Scan for the cell matching the given text and deliver its (x, y) coordinate at center. 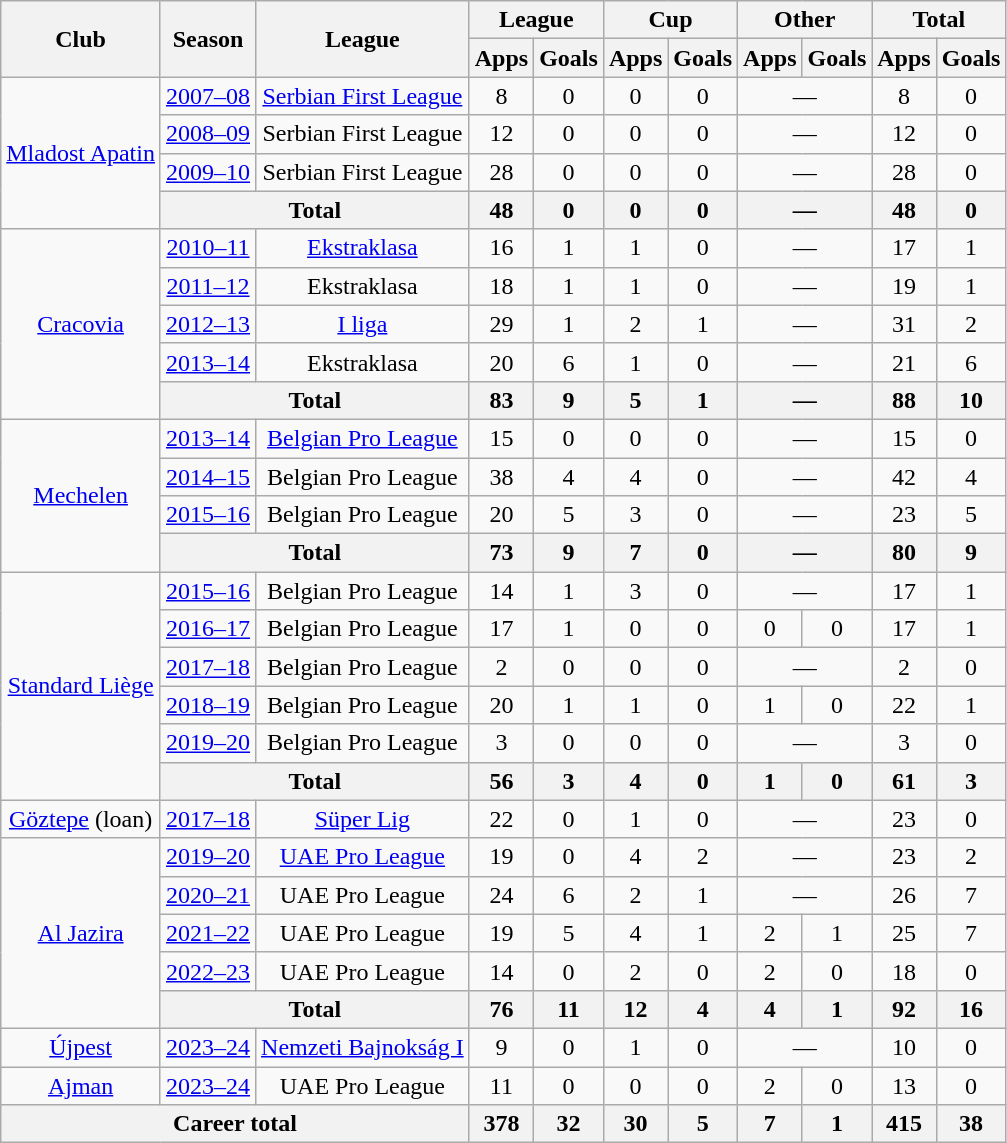
378 (501, 1124)
21 (904, 362)
Mladost Apatin (81, 153)
Ajman (81, 1085)
Other (805, 20)
30 (635, 1124)
Cup (670, 20)
Nemzeti Bajnokság I (363, 1047)
I liga (363, 324)
2021–22 (208, 933)
Göztepe (loan) (81, 819)
24 (501, 895)
Újpest (81, 1047)
2009–10 (208, 172)
31 (904, 324)
Season (208, 39)
25 (904, 933)
2022–23 (208, 971)
2008–09 (208, 134)
88 (904, 400)
26 (904, 895)
92 (904, 1009)
2014–15 (208, 477)
2018–19 (208, 705)
Standard Liège (81, 686)
56 (501, 781)
2016–17 (208, 629)
Career total (235, 1124)
2007–08 (208, 96)
Süper Lig (363, 819)
32 (569, 1124)
Cracovia (81, 324)
76 (501, 1009)
29 (501, 324)
42 (904, 477)
61 (904, 781)
2010–11 (208, 248)
2020–21 (208, 895)
2012–13 (208, 324)
73 (501, 553)
13 (904, 1085)
Club (81, 39)
415 (904, 1124)
Mechelen (81, 495)
80 (904, 553)
Al Jazira (81, 933)
2011–12 (208, 286)
83 (501, 400)
